Detect which cell encompasses the target text, then output its [x, y] center coordinate. 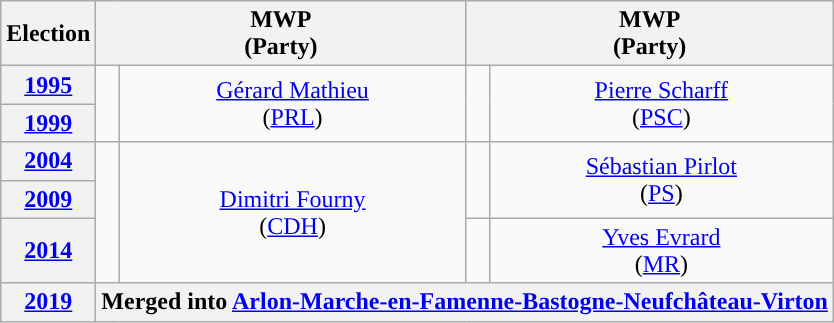
2009 [48, 199]
Yves Evrard(MR) [661, 250]
2014 [48, 250]
Merged into Arlon-Marche-en-Famenne-Bastogne-Neufchâteau-Virton [465, 302]
Gérard Mathieu(PRL) [292, 104]
1999 [48, 123]
Pierre Scharff(PSC) [661, 104]
2004 [48, 161]
Election [48, 34]
Sébastian Pirlot(PS) [661, 180]
2019 [48, 302]
Dimitri Fourny(CDH) [292, 212]
1995 [48, 85]
